Detect which cell encompasses the target text, then output its (x, y) center coordinate. 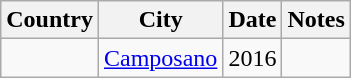
City (160, 20)
2016 (252, 58)
Country (50, 20)
Date (252, 20)
Camposano (160, 58)
Notes (316, 20)
